Provide the [x, y] coordinate of the cell's center where the given text is located.  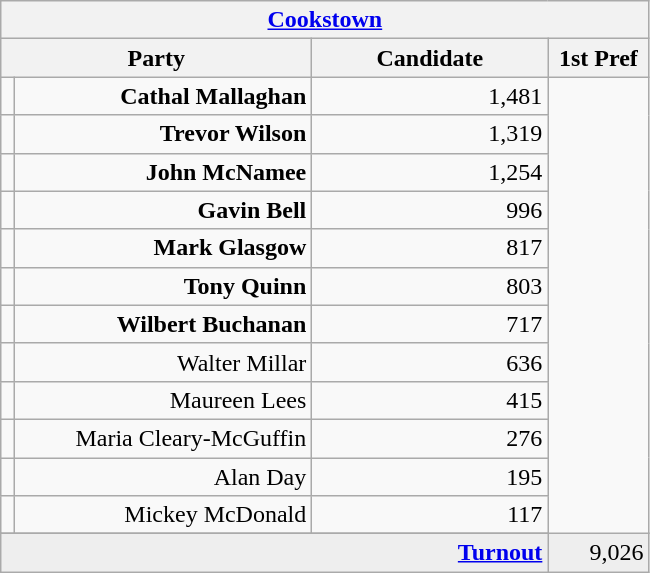
Alan Day [162, 477]
117 [430, 515]
717 [430, 324]
195 [430, 477]
996 [430, 210]
Candidate [430, 58]
803 [430, 286]
1st Pref [598, 58]
Tony Quinn [162, 286]
1,319 [430, 134]
Cookstown [325, 20]
636 [430, 362]
1,254 [430, 172]
Mickey McDonald [162, 515]
Wilbert Buchanan [162, 324]
Cathal Mallaghan [162, 96]
817 [430, 248]
Party [156, 58]
Walter Millar [162, 362]
9,026 [598, 553]
John McNamee [162, 172]
Turnout [274, 553]
Maureen Lees [162, 400]
Mark Glasgow [162, 248]
Maria Cleary-McGuffin [162, 438]
Trevor Wilson [162, 134]
276 [430, 438]
415 [430, 400]
Gavin Bell [162, 210]
1,481 [430, 96]
